Identify which cell holds the provided text, then report its [x, y] central coordinate. 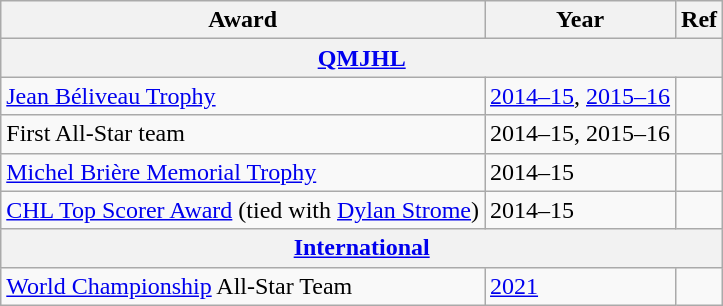
Award [243, 20]
Michel Brière Memorial Trophy [243, 172]
CHL Top Scorer Award (tied with Dylan Strome) [243, 210]
Jean Béliveau Trophy [243, 96]
World Championship All-Star Team [243, 286]
First All-Star team [243, 134]
Year [580, 20]
QMJHL [362, 58]
International [362, 248]
2021 [580, 286]
Ref [700, 20]
